For the text-containing cell, return its midpoint in (x, y) coordinate format. 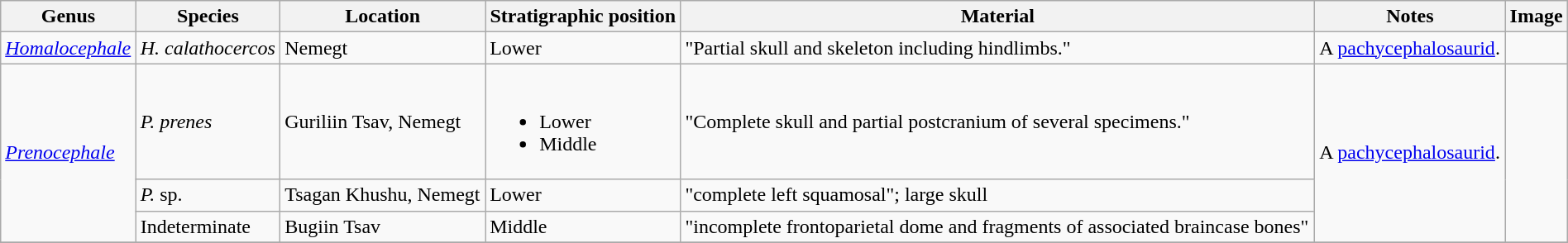
Notes (1410, 17)
"incomplete frontoparietal dome and fragments of associated braincase bones" (997, 226)
Guriliin Tsav, Nemegt (383, 121)
Genus (68, 17)
Image (1537, 17)
P. prenes (208, 121)
"Complete skull and partial postcranium of several specimens." (997, 121)
"Partial skull and skeleton including hindlimbs." (997, 48)
Middle (583, 226)
"complete left squamosal"; large skull (997, 195)
Tsagan Khushu, Nemegt (383, 195)
Nemegt (383, 48)
Prenocephale (68, 153)
Location (383, 17)
H. calathocercos (208, 48)
Bugiin Tsav (383, 226)
Indeterminate (208, 226)
Homalocephale (68, 48)
P. sp. (208, 195)
Species (208, 17)
Material (997, 17)
Stratigraphic position (583, 17)
LowerMiddle (583, 121)
